For the text-containing cell, return its midpoint in (x, y) coordinate format. 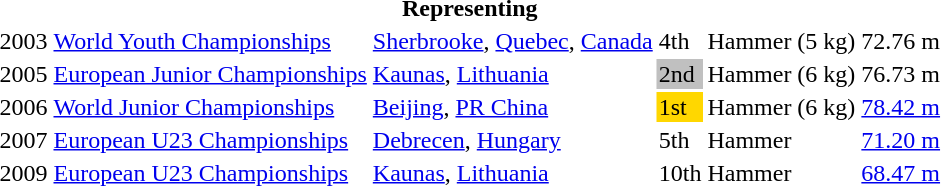
Kaunas, Lithuania (512, 74)
2nd (680, 74)
World Youth Championships (210, 41)
5th (680, 140)
World Junior Championships (210, 107)
European Junior Championships (210, 74)
Hammer (782, 140)
Hammer (5 kg) (782, 41)
Beijing, PR China (512, 107)
1st (680, 107)
Debrecen, Hungary (512, 140)
Sherbrooke, Quebec, Canada (512, 41)
European U23 Championships (210, 140)
4th (680, 41)
